Capture the cell that displays the provided text and extract its [X, Y] central coordinate. 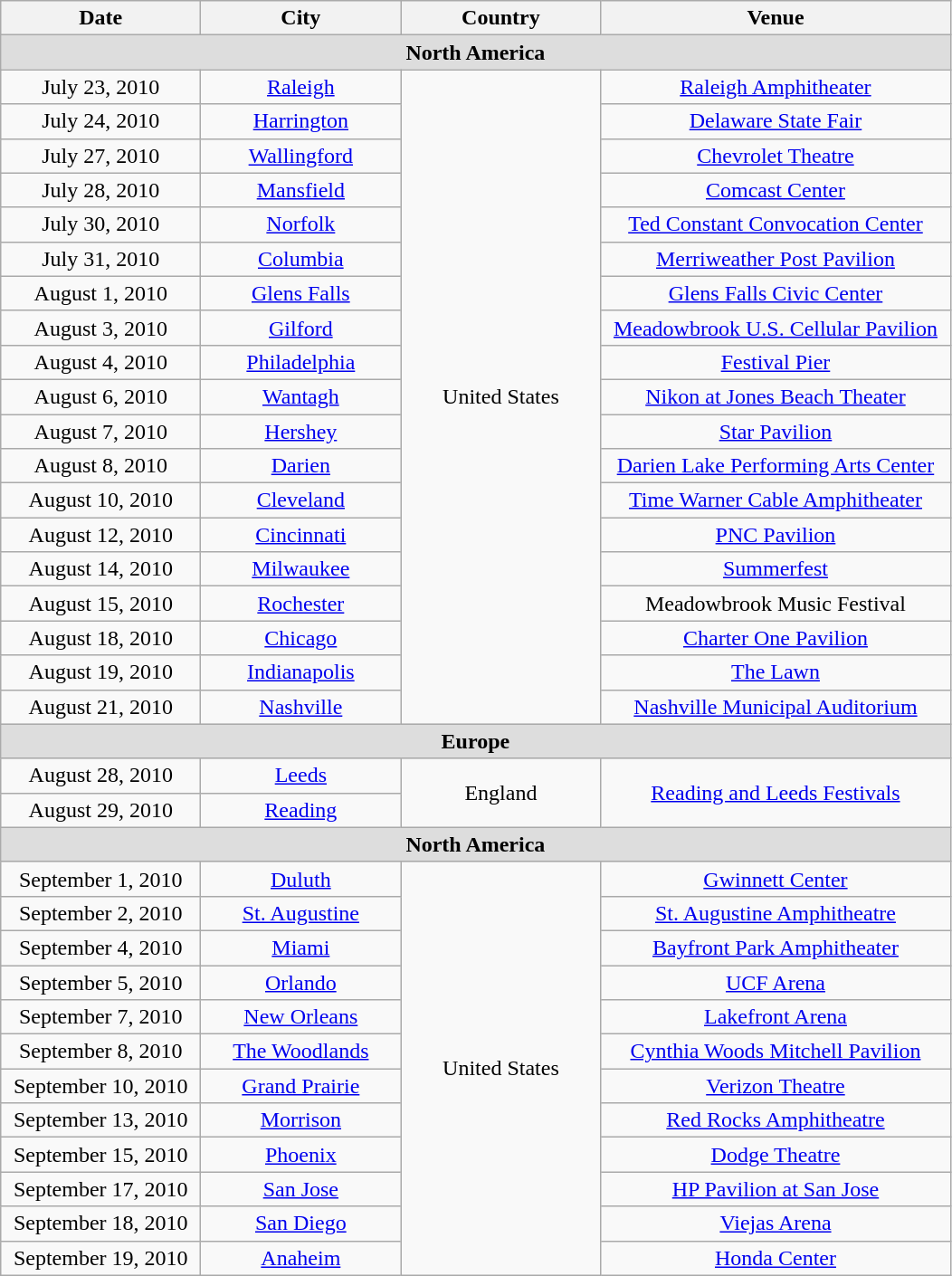
September 5, 2010 [101, 982]
July 30, 2010 [101, 224]
September 18, 2010 [101, 1224]
Lakefront Arena [776, 1017]
Morrison [300, 1120]
Ted Constant Convocation Center [776, 224]
Philadelphia [300, 362]
Harrington [300, 121]
San Diego [300, 1224]
Star Pavilion [776, 432]
Reading and Leeds Festivals [776, 793]
Cleveland [300, 500]
PNC Pavilion [776, 535]
August 28, 2010 [101, 776]
Chevrolet Theatre [776, 156]
September 2, 2010 [101, 913]
Raleigh Amphitheater [776, 87]
July 27, 2010 [101, 156]
Meadowbrook Music Festival [776, 604]
Merriweather Post Pavilion [776, 259]
Cynthia Woods Mitchell Pavilion [776, 1052]
August 3, 2010 [101, 328]
September 1, 2010 [101, 879]
September 7, 2010 [101, 1017]
Gwinnett Center [776, 879]
July 24, 2010 [101, 121]
St. Augustine Amphitheatre [776, 913]
New Orleans [300, 1017]
Red Rocks Amphitheatre [776, 1120]
Date [101, 18]
August 29, 2010 [101, 810]
Viejas Arena [776, 1224]
August 15, 2010 [101, 604]
Darien [300, 466]
Rochester [300, 604]
Glens Falls Civic Center [776, 293]
Chicago [300, 638]
September 10, 2010 [101, 1086]
August 8, 2010 [101, 466]
August 21, 2010 [101, 707]
Venue [776, 18]
Gilford [300, 328]
Darien Lake Performing Arts Center [776, 466]
September 17, 2010 [101, 1189]
City [300, 18]
August 12, 2010 [101, 535]
Cincinnati [300, 535]
August 10, 2010 [101, 500]
August 14, 2010 [101, 569]
September 13, 2010 [101, 1120]
Charter One Pavilion [776, 638]
HP Pavilion at San Jose [776, 1189]
Bayfront Park Amphitheater [776, 947]
Verizon Theatre [776, 1086]
Orlando [300, 982]
Europe [476, 741]
Honda Center [776, 1258]
Comcast Center [776, 190]
July 28, 2010 [101, 190]
September 19, 2010 [101, 1258]
UCF Arena [776, 982]
Raleigh [300, 87]
Nikon at Jones Beach Theater [776, 396]
Meadowbrook U.S. Cellular Pavilion [776, 328]
The Lawn [776, 672]
Country [501, 18]
Duluth [300, 879]
Norfolk [300, 224]
July 23, 2010 [101, 87]
Summerfest [776, 569]
August 1, 2010 [101, 293]
Anaheim [300, 1258]
July 31, 2010 [101, 259]
Leeds [300, 776]
Milwaukee [300, 569]
Nashville [300, 707]
Dodge Theatre [776, 1155]
Hershey [300, 432]
Columbia [300, 259]
Indianapolis [300, 672]
Phoenix [300, 1155]
Nashville Municipal Auditorium [776, 707]
Wallingford [300, 156]
Reading [300, 810]
August 19, 2010 [101, 672]
Delaware State Fair [776, 121]
England [501, 793]
August 18, 2010 [101, 638]
Grand Prairie [300, 1086]
Miami [300, 947]
September 4, 2010 [101, 947]
September 8, 2010 [101, 1052]
Time Warner Cable Amphitheater [776, 500]
Mansfield [300, 190]
St. Augustine [300, 913]
August 6, 2010 [101, 396]
September 15, 2010 [101, 1155]
August 4, 2010 [101, 362]
Festival Pier [776, 362]
Wantagh [300, 396]
August 7, 2010 [101, 432]
The Woodlands [300, 1052]
Glens Falls [300, 293]
San Jose [300, 1189]
